For the text-containing cell, return its midpoint in (x, y) coordinate format. 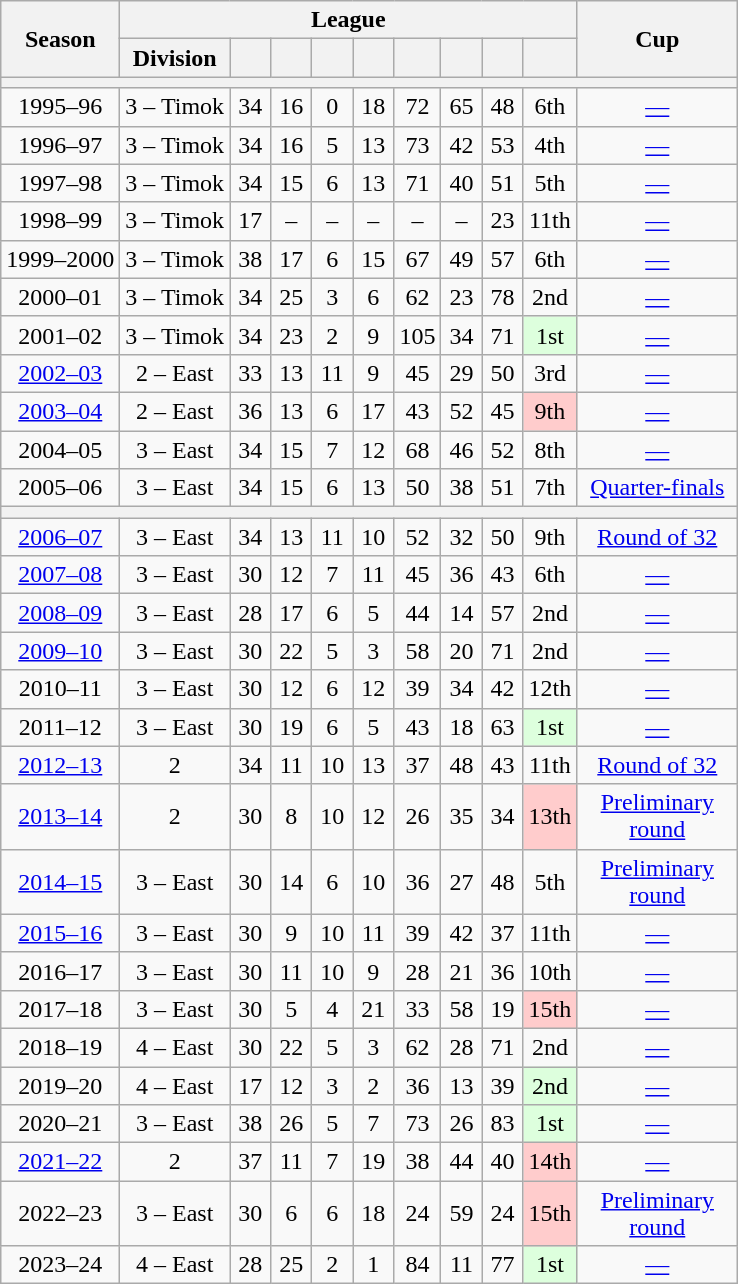
13th (550, 816)
2011–12 (60, 727)
59 (462, 1214)
2014–15 (60, 882)
2010–11 (60, 689)
10th (550, 971)
49 (462, 259)
2013–14 (60, 816)
2022–23 (60, 1214)
4 (332, 1009)
Season (60, 39)
2005–06 (60, 488)
2006–07 (60, 537)
8 (292, 816)
2008–09 (60, 613)
2003–04 (60, 411)
2023–24 (60, 1265)
2009–10 (60, 651)
4th (550, 145)
14th (550, 1162)
1 (374, 1265)
1995–96 (60, 107)
2002–03 (60, 373)
Cup (658, 39)
3rd (550, 373)
46 (462, 449)
65 (462, 107)
63 (502, 727)
2020–21 (60, 1124)
2000–01 (60, 297)
105 (418, 335)
35 (462, 816)
78 (502, 297)
2016–17 (60, 971)
27 (462, 882)
1998–99 (60, 221)
2021–22 (60, 1162)
Quarter-finals (658, 488)
29 (462, 373)
12th (550, 689)
2017–18 (60, 1009)
8th (550, 449)
2007–08 (60, 575)
20 (462, 651)
32 (462, 537)
1997–98 (60, 183)
0 (332, 107)
2018–19 (60, 1047)
53 (502, 145)
72 (418, 107)
1996–97 (60, 145)
84 (418, 1265)
Division (175, 58)
2001–02 (60, 335)
77 (502, 1265)
2012–13 (60, 765)
2019–20 (60, 1085)
83 (502, 1124)
2004–05 (60, 449)
1999–2000 (60, 259)
League (348, 20)
68 (418, 449)
67 (418, 259)
2015–16 (60, 933)
7th (550, 488)
